Capture the cell that displays the provided text and extract its (X, Y) central coordinate. 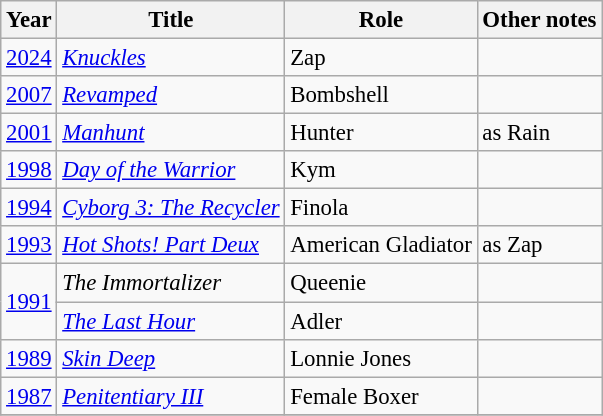
Hunter (381, 133)
The Last Hour (171, 321)
Skin Deep (171, 358)
Adler (381, 321)
Cyborg 3: The Recycler (171, 208)
Manhunt (171, 133)
Hot Shots! Part Deux (171, 245)
1989 (29, 358)
1994 (29, 208)
Year (29, 20)
2024 (29, 58)
2007 (29, 95)
1991 (29, 302)
Penitentiary III (171, 396)
Revamped (171, 95)
Day of the Warrior (171, 170)
Knuckles (171, 58)
1993 (29, 245)
1998 (29, 170)
1987 (29, 396)
2001 (29, 133)
Zap (381, 58)
Female Boxer (381, 396)
as Rain (540, 133)
Kym (381, 170)
Finola (381, 208)
Lonnie Jones (381, 358)
Queenie (381, 283)
Other notes (540, 20)
as Zap (540, 245)
American Gladiator (381, 245)
Bombshell (381, 95)
Role (381, 20)
The Immortalizer (171, 283)
Title (171, 20)
